From the cell containing the given text, extract its center point as [X, Y] coordinate. 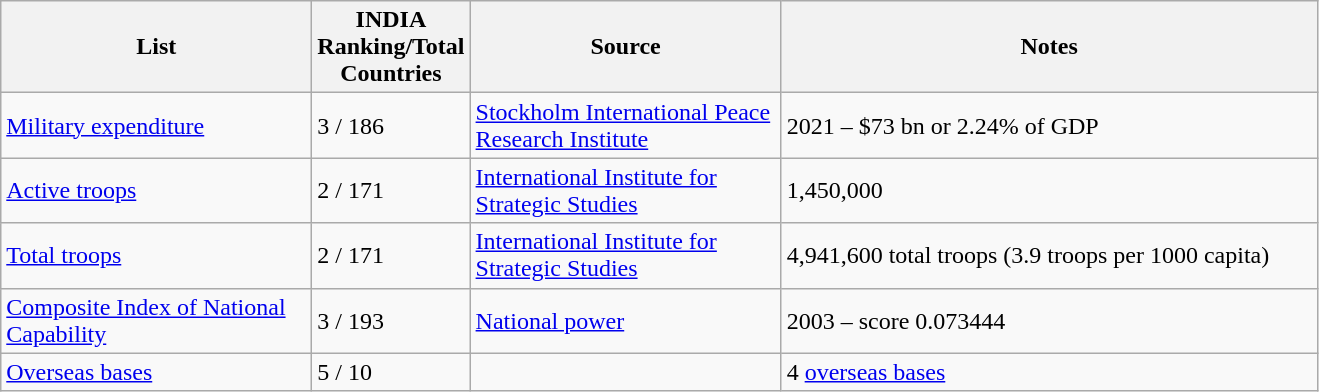
Military expenditure [156, 126]
1,450,000 [1049, 190]
4 overseas bases [1049, 372]
3 / 193 [391, 320]
Composite Index of National Capability [156, 320]
National power [626, 320]
2021 – $73 bn or 2.24% of GDP [1049, 126]
Total troops [156, 256]
3 / 186 [391, 126]
List [156, 47]
5 / 10 [391, 372]
Source [626, 47]
Overseas bases [156, 372]
Active troops [156, 190]
4,941,600 total troops (3.9 troops per 1000 capita) [1049, 256]
Stockholm International Peace Research Institute [626, 126]
2003 – score 0.073444 [1049, 320]
Notes [1049, 47]
INDIA Ranking/Total Countries [391, 47]
